Capture the cell that displays the provided text and extract its [X, Y] central coordinate. 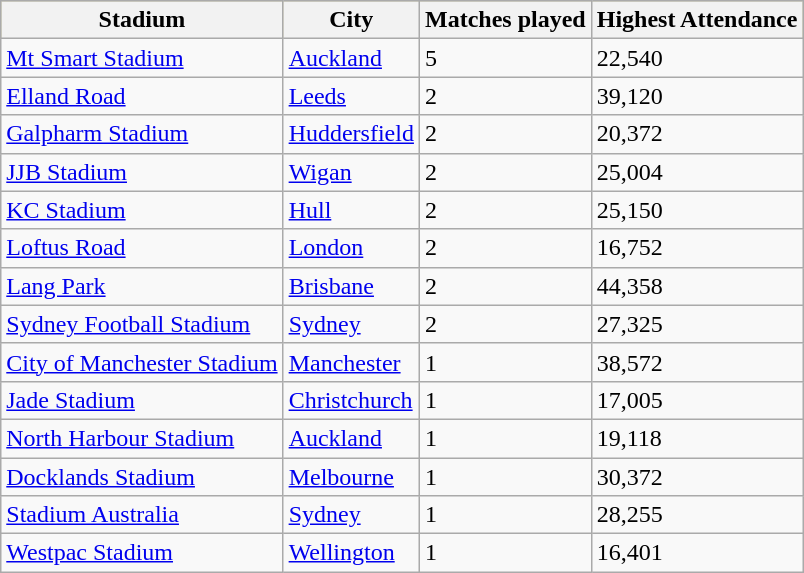
19,118 [697, 438]
Elland Road [142, 96]
Galpharm Stadium [142, 134]
Wellington [351, 553]
Jade Stadium [142, 400]
44,358 [697, 286]
Loftus Road [142, 248]
Brisbane [351, 286]
London [351, 248]
City of Manchester Stadium [142, 362]
Stadium Australia [142, 515]
17,005 [697, 400]
22,540 [697, 58]
25,004 [697, 172]
28,255 [697, 515]
Mt Smart Stadium [142, 58]
30,372 [697, 477]
Lang Park [142, 286]
Westpac Stadium [142, 553]
Docklands Stadium [142, 477]
City [351, 20]
Matches played [505, 20]
Manchester [351, 362]
Huddersfield [351, 134]
KC Stadium [142, 210]
20,372 [697, 134]
Wigan [351, 172]
5 [505, 58]
16,401 [697, 553]
25,150 [697, 210]
Melbourne [351, 477]
39,120 [697, 96]
16,752 [697, 248]
Stadium [142, 20]
JJB Stadium [142, 172]
North Harbour Stadium [142, 438]
Leeds [351, 96]
Sydney Football Stadium [142, 324]
38,572 [697, 362]
Highest Attendance [697, 20]
Christchurch [351, 400]
27,325 [697, 324]
Hull [351, 210]
